Return (x, y) of the center of cell containing provided text 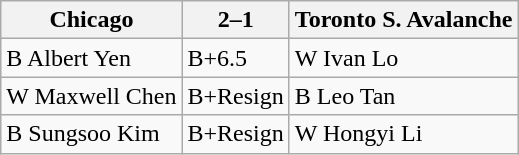
B Leo Tan (404, 96)
B Sungsoo Kim (92, 134)
Toronto S. Avalanche (404, 20)
B Albert Yen (92, 58)
B+6.5 (236, 58)
2–1 (236, 20)
W Maxwell Chen (92, 96)
W Hongyi Li (404, 134)
Chicago (92, 20)
W Ivan Lo (404, 58)
